Return the (x, y) coordinate for the center point of the cell that contains the specified text.  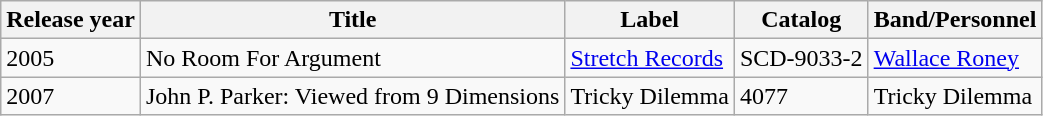
John P. Parker: Viewed from 9 Dimensions (352, 96)
Label (650, 20)
SCD-9033-2 (801, 58)
Title (352, 20)
4077 (801, 96)
Wallace Roney (955, 58)
Catalog (801, 20)
2007 (71, 96)
Stretch Records (650, 58)
2005 (71, 58)
Release year (71, 20)
No Room For Argument (352, 58)
Band/Personnel (955, 20)
